Locate the cell with the specified text and output its [x, y] center coordinate. 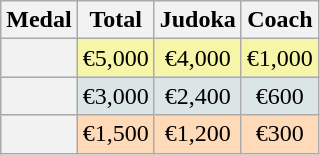
€5,000 [116, 58]
Total [116, 20]
Medal [39, 20]
€1,200 [198, 134]
Coach [280, 20]
€600 [280, 96]
€2,400 [198, 96]
€3,000 [116, 96]
€4,000 [198, 58]
€1,500 [116, 134]
€1,000 [280, 58]
€300 [280, 134]
Judoka [198, 20]
